Output the [X, Y] coordinate of the center of the cell containing the given text.  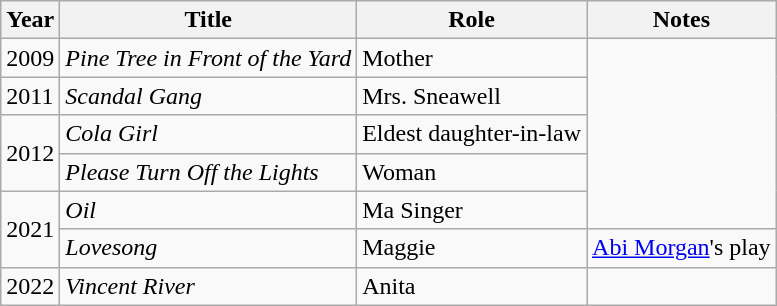
Cola Girl [208, 134]
Scandal Gang [208, 96]
Mrs. Sneawell [472, 96]
Anita [472, 286]
Vincent River [208, 286]
Pine Tree in Front of the Yard [208, 58]
Notes [682, 20]
Abi Morgan's play [682, 248]
Mother [472, 58]
2012 [30, 153]
Role [472, 20]
Maggie [472, 248]
Oil [208, 210]
Ma Singer [472, 210]
Lovesong [208, 248]
2021 [30, 229]
Year [30, 20]
Title [208, 20]
2022 [30, 286]
Woman [472, 172]
2009 [30, 58]
Please Turn Off the Lights [208, 172]
2011 [30, 96]
Eldest daughter-in-law [472, 134]
